Determine the (x, y) coordinate at the center of the cell enclosing the given text.  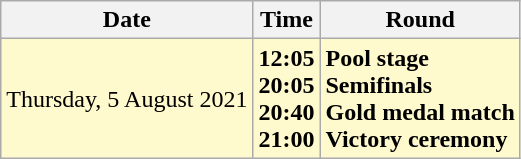
Round (420, 20)
Thursday, 5 August 2021 (127, 98)
Date (127, 20)
12:0520:0520:4021:00 (286, 98)
Pool stageSemifinalsGold medal matchVictory ceremony (420, 98)
Time (286, 20)
